Locate the cell with the specified text and output its (X, Y) center coordinate. 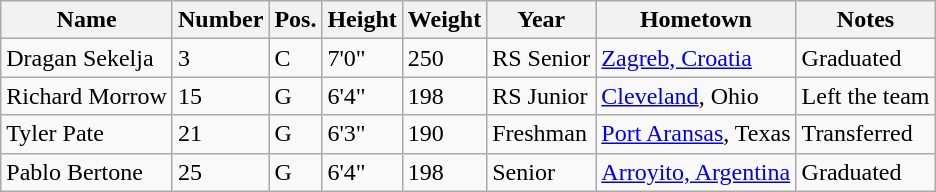
15 (220, 96)
Number (220, 20)
Cleveland, Ohio (696, 96)
Richard Morrow (87, 96)
Arroyito, Argentina (696, 172)
250 (444, 58)
Notes (866, 20)
Year (542, 20)
Zagreb, Croatia (696, 58)
RS Senior (542, 58)
Tyler Pate (87, 134)
7'0" (362, 58)
190 (444, 134)
Transferred (866, 134)
Freshman (542, 134)
RS Junior (542, 96)
Left the team (866, 96)
Hometown (696, 20)
Name (87, 20)
Weight (444, 20)
Height (362, 20)
Senior (542, 172)
21 (220, 134)
3 (220, 58)
Dragan Sekelja (87, 58)
6'3" (362, 134)
Pablo Bertone (87, 172)
Pos. (296, 20)
C (296, 58)
25 (220, 172)
Port Aransas, Texas (696, 134)
